From the cell containing the given text, extract its center point as [X, Y] coordinate. 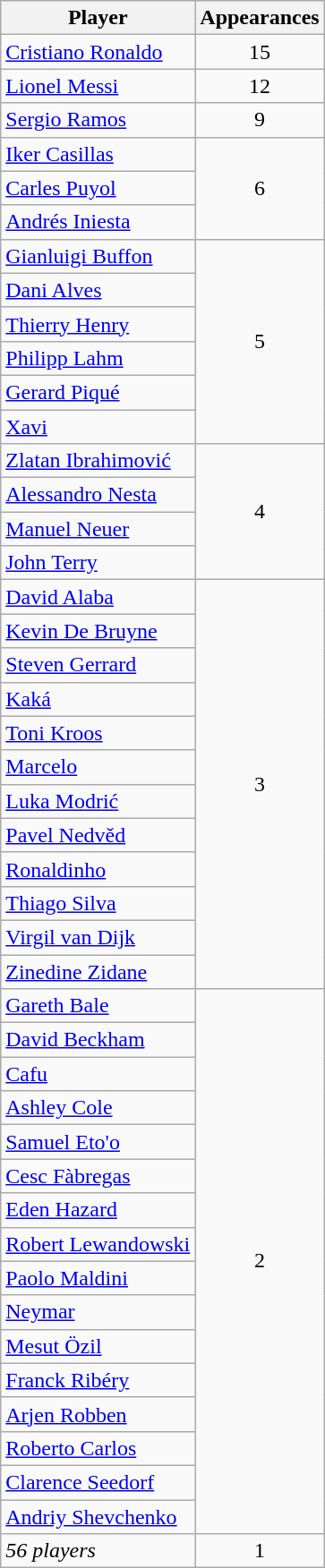
David Beckham [98, 1040]
Iker Casillas [98, 154]
Cafu [98, 1074]
Roberto Carlos [98, 1448]
2 [260, 1262]
Samuel Eto'o [98, 1142]
Thiago Silva [98, 903]
Pavel Nedvěd [98, 835]
Zinedine Zidane [98, 971]
6 [260, 188]
Steven Gerrard [98, 665]
Kevin De Bruyne [98, 631]
Player [98, 18]
Gianluigi Buffon [98, 256]
Manuel Neuer [98, 529]
15 [260, 52]
Virgil van Dijk [98, 937]
Clarence Seedorf [98, 1482]
Ronaldinho [98, 869]
Paolo Maldini [98, 1278]
Toni Kroos [98, 733]
Dani Alves [98, 290]
Ashley Cole [98, 1108]
Philipp Lahm [98, 358]
Appearances [260, 18]
Mesut Özil [98, 1346]
Lionel Messi [98, 86]
Andriy Shevchenko [98, 1517]
Robert Lewandowski [98, 1244]
John Terry [98, 563]
3 [260, 784]
David Alaba [98, 597]
Marcelo [98, 767]
Andrés Iniesta [98, 222]
Gareth Bale [98, 1006]
4 [260, 512]
Sergio Ramos [98, 120]
Cesc Fàbregas [98, 1176]
Carles Puyol [98, 188]
9 [260, 120]
Gerard Piqué [98, 392]
Luka Modrić [98, 801]
Alessandro Nesta [98, 495]
Neymar [98, 1312]
Cristiano Ronaldo [98, 52]
Zlatan Ibrahimović [98, 461]
Xavi [98, 427]
12 [260, 86]
Thierry Henry [98, 324]
Eden Hazard [98, 1210]
Arjen Robben [98, 1414]
56 players [98, 1551]
Franck Ribéry [98, 1380]
Kaká [98, 699]
1 [260, 1551]
5 [260, 341]
